Locate the cell with the specified text and output its [X, Y] center coordinate. 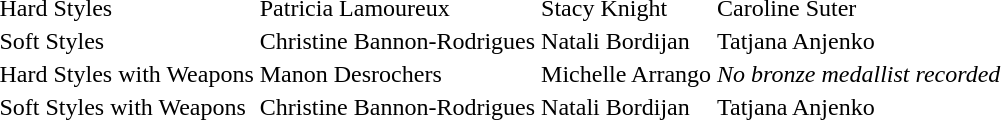
Natali Bordijan [626, 41]
Michelle Arrango [626, 74]
Manon Desrochers [397, 74]
Christine Bannon-Rodrigues [397, 41]
